Detect which cell encompasses the target text, then output its [X, Y] center coordinate. 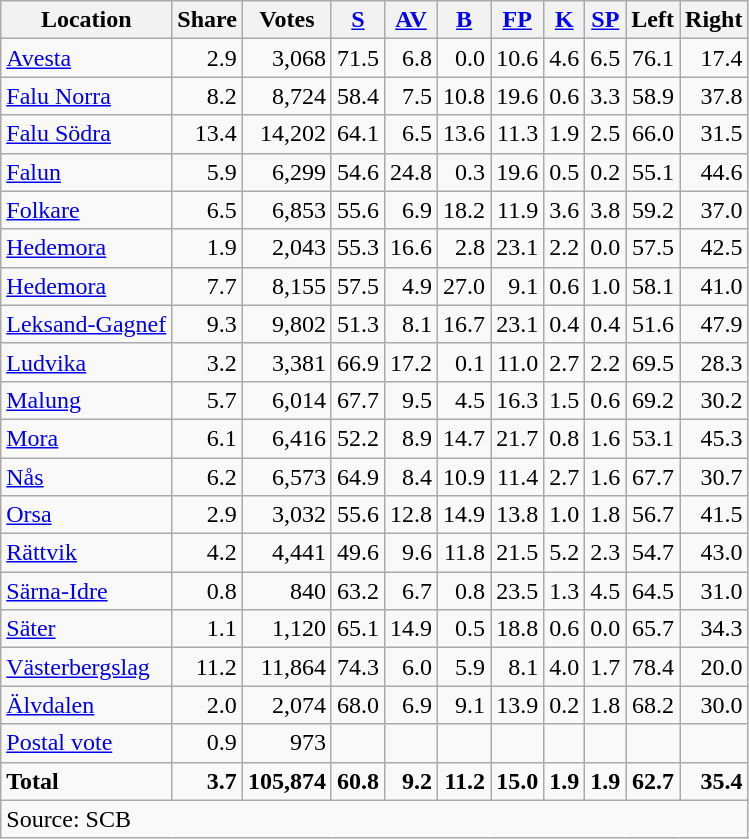
Location [86, 20]
41.5 [714, 515]
76.1 [653, 58]
6.2 [208, 477]
6,299 [286, 172]
71.5 [358, 58]
58.9 [653, 96]
51.6 [653, 324]
74.3 [358, 667]
55.1 [653, 172]
69.2 [653, 400]
27.0 [464, 286]
0.3 [464, 172]
Älvdalen [86, 705]
13.6 [464, 134]
37.0 [714, 210]
55.3 [358, 248]
6,573 [286, 477]
53.1 [653, 438]
4.2 [208, 553]
23.5 [518, 591]
47.9 [714, 324]
Rättvik [86, 553]
3,068 [286, 58]
49.6 [358, 553]
16.7 [464, 324]
43.0 [714, 553]
1.7 [606, 667]
1,120 [286, 629]
0.1 [464, 362]
Falu Södra [86, 134]
65.7 [653, 629]
64.9 [358, 477]
6,853 [286, 210]
11.9 [518, 210]
34.3 [714, 629]
11.0 [518, 362]
2.5 [606, 134]
30.2 [714, 400]
14,202 [286, 134]
Särna-Idre [86, 591]
11.4 [518, 477]
3.6 [564, 210]
9,802 [286, 324]
10.6 [518, 58]
21.7 [518, 438]
Postal vote [86, 743]
Nås [86, 477]
3.2 [208, 362]
Votes [286, 20]
Malung [86, 400]
6.0 [412, 667]
62.7 [653, 781]
Left [653, 20]
17.2 [412, 362]
9.6 [412, 553]
6.7 [412, 591]
3.7 [208, 781]
8,155 [286, 286]
17.4 [714, 58]
37.8 [714, 96]
Avesta [86, 58]
21.5 [518, 553]
9.2 [412, 781]
42.5 [714, 248]
1.5 [564, 400]
11.3 [518, 134]
3,381 [286, 362]
Share [208, 20]
973 [286, 743]
5.2 [564, 553]
11.8 [464, 553]
Leksand-Gagnef [86, 324]
3,032 [286, 515]
31.0 [714, 591]
105,874 [286, 781]
6.8 [412, 58]
1.1 [208, 629]
4,441 [286, 553]
4.6 [564, 58]
51.3 [358, 324]
66.9 [358, 362]
10.8 [464, 96]
12.8 [412, 515]
0.9 [208, 743]
54.6 [358, 172]
13.9 [518, 705]
30.7 [714, 477]
54.7 [653, 553]
18.2 [464, 210]
2.0 [208, 705]
6,416 [286, 438]
5.7 [208, 400]
SP [606, 20]
4.0 [564, 667]
Source: SCB [374, 819]
FP [518, 20]
8,724 [286, 96]
31.5 [714, 134]
Säter [86, 629]
13.8 [518, 515]
10.9 [464, 477]
63.2 [358, 591]
8.9 [412, 438]
2,074 [286, 705]
1.3 [564, 591]
Total [86, 781]
Folkare [86, 210]
35.4 [714, 781]
16.3 [518, 400]
3.8 [606, 210]
14.7 [464, 438]
2.3 [606, 553]
15.0 [518, 781]
30.0 [714, 705]
16.6 [412, 248]
56.7 [653, 515]
58.1 [653, 286]
69.5 [653, 362]
2.8 [464, 248]
65.1 [358, 629]
8.2 [208, 96]
Orsa [86, 515]
Västerbergslag [86, 667]
64.1 [358, 134]
K [564, 20]
52.2 [358, 438]
60.8 [358, 781]
Falu Norra [86, 96]
Mora [86, 438]
Right [714, 20]
S [358, 20]
68.2 [653, 705]
Ludvika [86, 362]
4.9 [412, 286]
3.3 [606, 96]
AV [412, 20]
2,043 [286, 248]
20.0 [714, 667]
11,864 [286, 667]
B [464, 20]
68.0 [358, 705]
8.4 [412, 477]
28.3 [714, 362]
7.5 [412, 96]
41.0 [714, 286]
840 [286, 591]
13.4 [208, 134]
9.3 [208, 324]
59.2 [653, 210]
18.8 [518, 629]
6.1 [208, 438]
45.3 [714, 438]
7.7 [208, 286]
78.4 [653, 667]
64.5 [653, 591]
44.6 [714, 172]
9.5 [412, 400]
6,014 [286, 400]
24.8 [412, 172]
58.4 [358, 96]
Falun [86, 172]
66.0 [653, 134]
